Return [X, Y] of the center of cell containing provided text 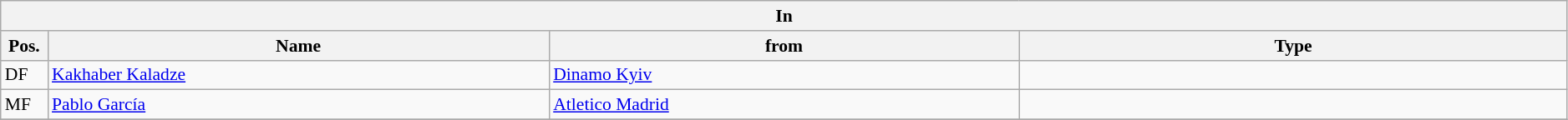
Kakhaber Kaladze [298, 75]
from [784, 46]
MF [24, 105]
In [784, 16]
DF [24, 75]
Dinamo Kyiv [784, 75]
Pablo García [298, 105]
Atletico Madrid [784, 105]
Pos. [24, 46]
Name [298, 46]
Type [1293, 46]
